Identify which cell holds the provided text, then report its [X, Y] central coordinate. 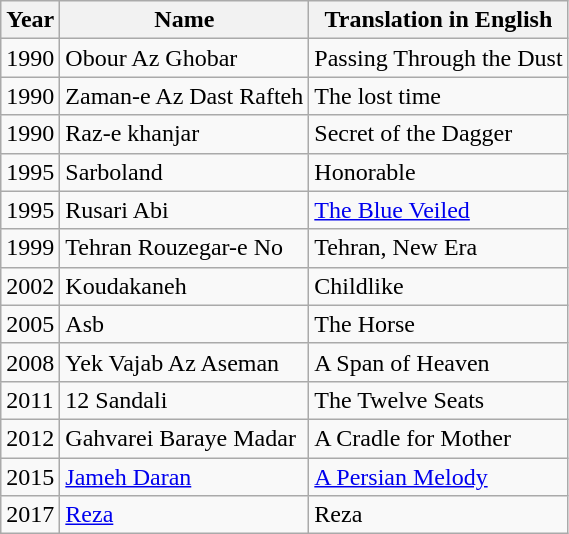
Childlike [438, 286]
12 Sandali [184, 400]
Jameh Daran [184, 477]
Translation in English [438, 20]
2015 [30, 477]
Name [184, 20]
2002 [30, 286]
2012 [30, 438]
Tehran Rouzegar-e No [184, 248]
The Blue Veiled [438, 210]
The lost time [438, 96]
A Cradle for Mother [438, 438]
Koudakaneh [184, 286]
Raz-e khanjar [184, 134]
Gahvarei Baraye Madar [184, 438]
2005 [30, 324]
2011 [30, 400]
Yek Vajab Az Aseman [184, 362]
Honorable [438, 172]
2017 [30, 515]
The Twelve Seats [438, 400]
Sarboland [184, 172]
Obour Az Ghobar [184, 58]
The Horse [438, 324]
Tehran, New Era [438, 248]
Year [30, 20]
Passing Through the Dust [438, 58]
A Span of Heaven [438, 362]
Rusari Abi [184, 210]
Asb [184, 324]
2008 [30, 362]
A Persian Melody [438, 477]
Zaman-e Az Dast Rafteh [184, 96]
Secret of the Dagger [438, 134]
1999 [30, 248]
